Determine the [x, y] coordinate at the center of the cell enclosing the given text.  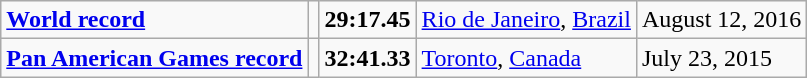
32:41.33 [368, 58]
July 23, 2015 [721, 58]
Pan American Games record [154, 58]
August 12, 2016 [721, 20]
29:17.45 [368, 20]
Toronto, Canada [526, 58]
World record [154, 20]
Rio de Janeiro, Brazil [526, 20]
